Provide the (x, y) coordinate of the cell's center where the given text is located.  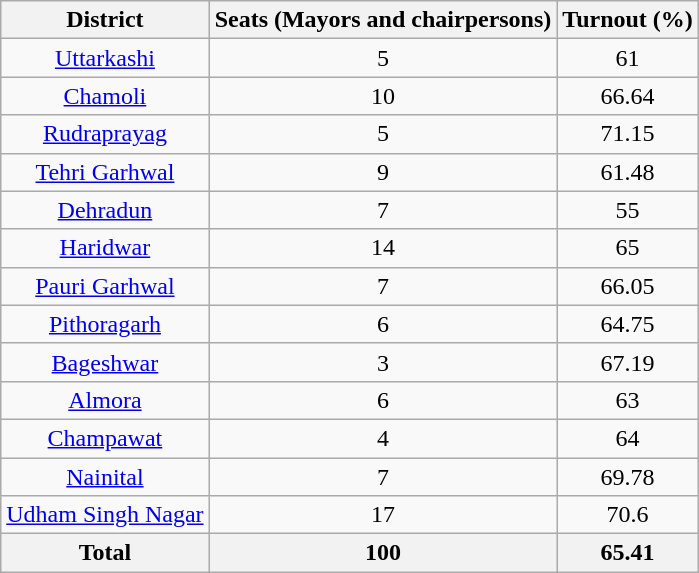
Tehri Garhwal (105, 172)
61 (628, 58)
Seats (Mayors and chairpersons) (383, 20)
Udham Singh Nagar (105, 515)
Rudraprayag (105, 134)
Champawat (105, 438)
Chamoli (105, 96)
55 (628, 210)
70.6 (628, 515)
65 (628, 248)
66.05 (628, 286)
63 (628, 400)
Dehradun (105, 210)
65.41 (628, 553)
69.78 (628, 477)
Turnout (%) (628, 20)
64 (628, 438)
4 (383, 438)
District (105, 20)
10 (383, 96)
9 (383, 172)
64.75 (628, 324)
66.64 (628, 96)
17 (383, 515)
14 (383, 248)
Pauri Garhwal (105, 286)
3 (383, 362)
61.48 (628, 172)
Almora (105, 400)
Pithoragarh (105, 324)
Nainital (105, 477)
Uttarkashi (105, 58)
67.19 (628, 362)
100 (383, 553)
71.15 (628, 134)
Haridwar (105, 248)
Bageshwar (105, 362)
Total (105, 553)
